Extract the [x, y] coordinate from the center of the cell holding the provided text.  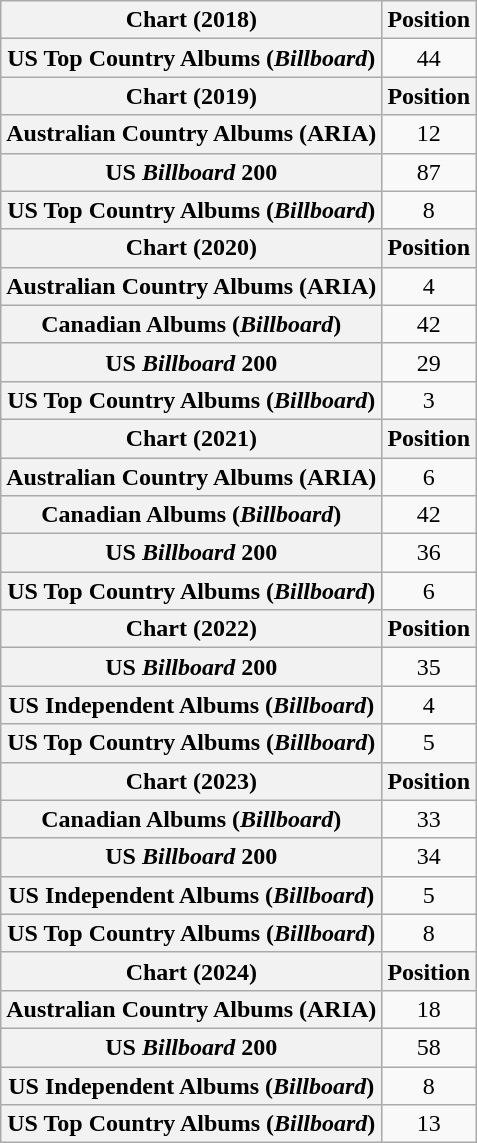
35 [429, 667]
44 [429, 58]
Chart (2019) [192, 96]
13 [429, 1124]
Chart (2021) [192, 438]
29 [429, 362]
12 [429, 134]
18 [429, 1009]
34 [429, 857]
87 [429, 172]
Chart (2023) [192, 781]
Chart (2024) [192, 971]
Chart (2022) [192, 629]
36 [429, 553]
33 [429, 819]
3 [429, 400]
Chart (2018) [192, 20]
Chart (2020) [192, 248]
58 [429, 1047]
